Locate the cell with the specified text and output its [x, y] center coordinate. 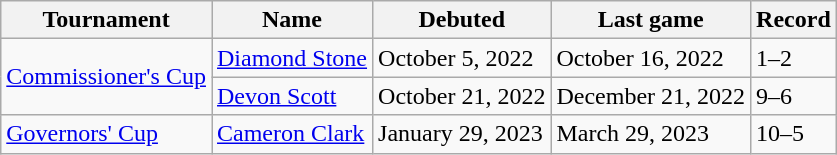
Tournament [106, 20]
10–5 [794, 134]
Last game [651, 20]
Devon Scott [292, 96]
October 21, 2022 [462, 96]
December 21, 2022 [651, 96]
Governors' Cup [106, 134]
Record [794, 20]
Commissioner's Cup [106, 77]
March 29, 2023 [651, 134]
1–2 [794, 58]
Name [292, 20]
9–6 [794, 96]
Debuted [462, 20]
Diamond Stone [292, 58]
January 29, 2023 [462, 134]
October 5, 2022 [462, 58]
October 16, 2022 [651, 58]
Cameron Clark [292, 134]
